Identify which cell holds the provided text, then report its (X, Y) central coordinate. 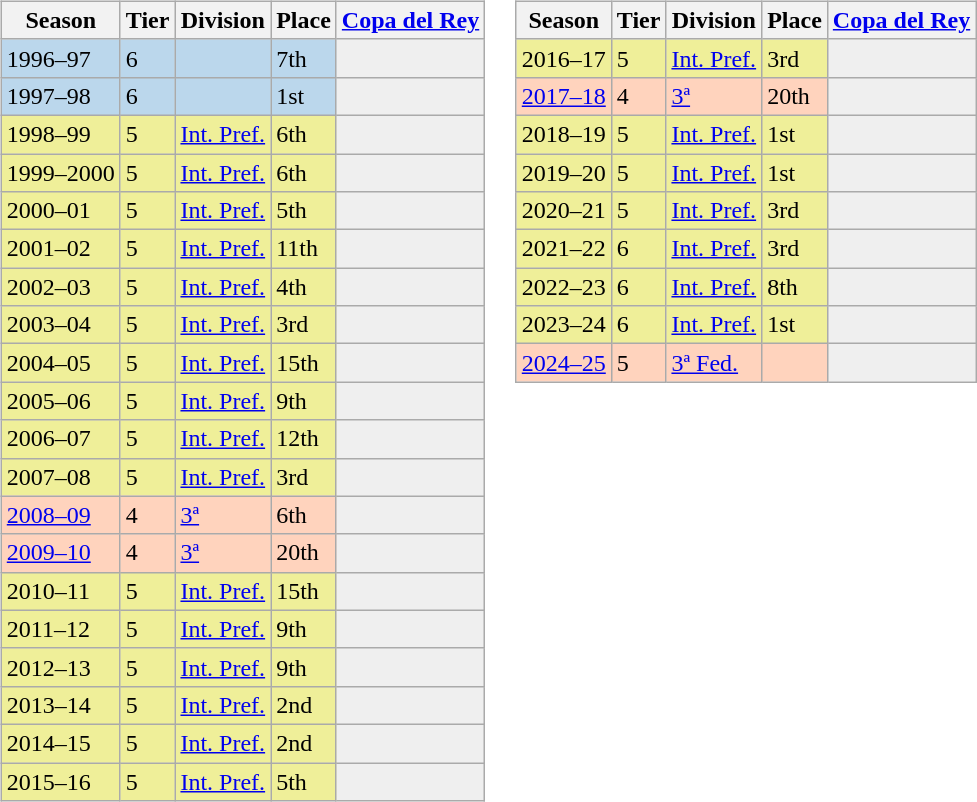
2001–02 (60, 249)
2008–09 (60, 515)
7th (304, 58)
2015–16 (60, 781)
8th (795, 287)
2016–17 (564, 58)
2019–20 (564, 173)
2022–23 (564, 287)
2006–07 (60, 439)
2012–13 (60, 667)
2004–05 (60, 363)
2009–10 (60, 553)
1997–98 (60, 96)
2014–15 (60, 743)
2007–08 (60, 477)
2002–03 (60, 287)
1998–99 (60, 134)
2005–06 (60, 401)
4th (304, 287)
2013–14 (60, 705)
2018–19 (564, 134)
11th (304, 249)
2021–22 (564, 249)
2017–18 (564, 96)
1999–2000 (60, 173)
2003–04 (60, 325)
2024–25 (564, 363)
3ª Fed. (714, 363)
2010–11 (60, 591)
2020–21 (564, 211)
2023–24 (564, 325)
12th (304, 439)
2000–01 (60, 211)
2011–12 (60, 629)
1996–97 (60, 58)
